Pinpoint the cell where the given text exists, returning its [x, y] midpoint coordinate. 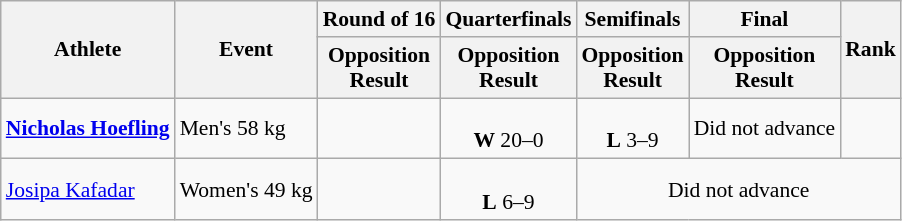
Quarterfinals [508, 19]
Event [246, 50]
W 20–0 [508, 128]
Rank [870, 50]
Final [765, 19]
Women's 49 kg [246, 190]
Men's 58 kg [246, 128]
Round of 16 [380, 19]
Josipa Kafadar [88, 190]
Athlete [88, 50]
Nicholas Hoefling [88, 128]
Semifinals [632, 19]
L 3–9 [632, 128]
L 6–9 [508, 190]
